Determine the [X, Y] coordinate at the center of the cell enclosing the given text.  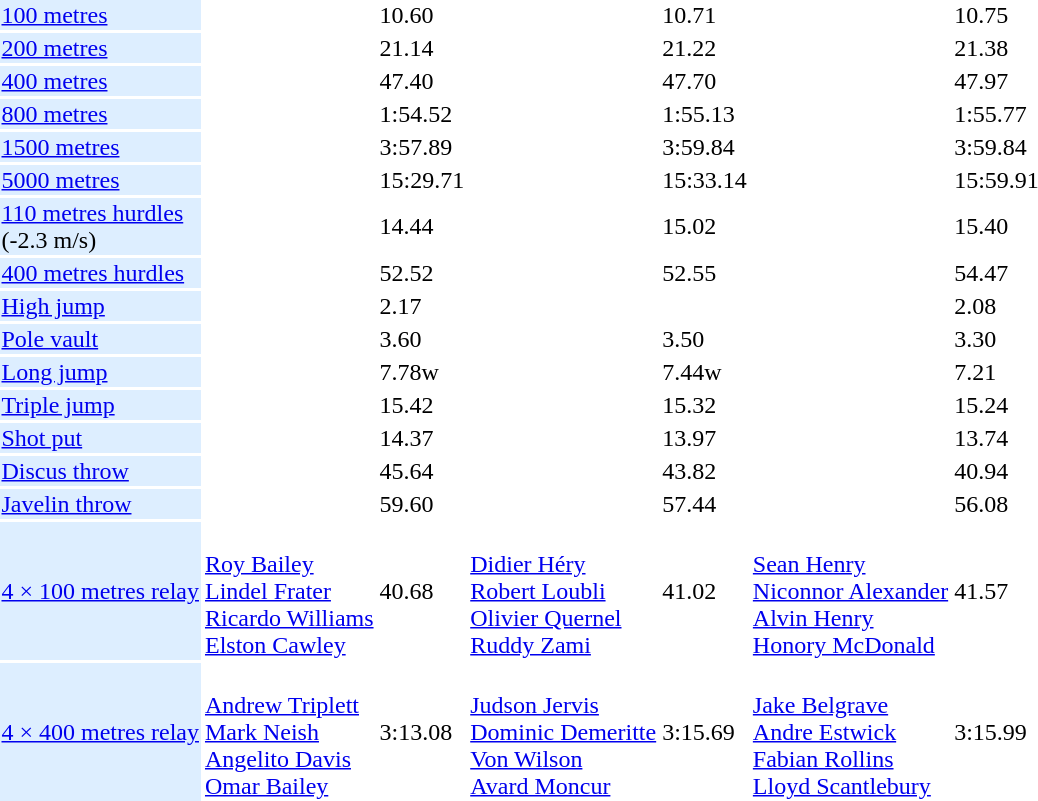
400 metres hurdles [100, 273]
21.14 [422, 48]
400 metres [100, 81]
100 metres [100, 15]
15:29.71 [422, 180]
2.17 [422, 306]
13.97 [705, 438]
59.60 [422, 504]
Javelin throw [100, 504]
15.32 [705, 405]
1500 metres [100, 147]
14.37 [422, 438]
Andrew Triplett Mark Neish Angelito Davis Omar Bailey [289, 732]
7.44w [705, 372]
4 × 400 metres relay [100, 732]
5000 metres [100, 180]
Triple jump [100, 405]
Roy Bailey Lindel Frater Ricardo Williams Elston Cawley [289, 591]
Pole vault [100, 339]
Sean Henry Niconnor Alexander Alvin Henry Honory McDonald [850, 591]
3:15.69 [705, 732]
3:13.08 [422, 732]
10.71 [705, 15]
15.02 [705, 226]
1:54.52 [422, 114]
3:57.89 [422, 147]
Discus throw [100, 471]
15.42 [422, 405]
47.70 [705, 81]
200 metres [100, 48]
1:55.13 [705, 114]
3.50 [705, 339]
41.02 [705, 591]
47.40 [422, 81]
15:33.14 [705, 180]
Judson Jervis Dominic Demeritte Von Wilson Avard Moncur [564, 732]
52.52 [422, 273]
Jake Belgrave Andre Estwick Fabian Rollins Lloyd Scantlebury [850, 732]
40.68 [422, 591]
57.44 [705, 504]
43.82 [705, 471]
4 × 100 metres relay [100, 591]
Shot put [100, 438]
14.44 [422, 226]
Long jump [100, 372]
3.60 [422, 339]
High jump [100, 306]
10.60 [422, 15]
Didier Héry Robert Loubli Olivier Quernel Ruddy Zami [564, 591]
7.78w [422, 372]
3:59.84 [705, 147]
800 metres [100, 114]
21.22 [705, 48]
110 metres hurdles (-2.3 m/s) [100, 226]
52.55 [705, 273]
45.64 [422, 471]
